Extract the (X, Y) coordinate from the center of the cell holding the provided text.  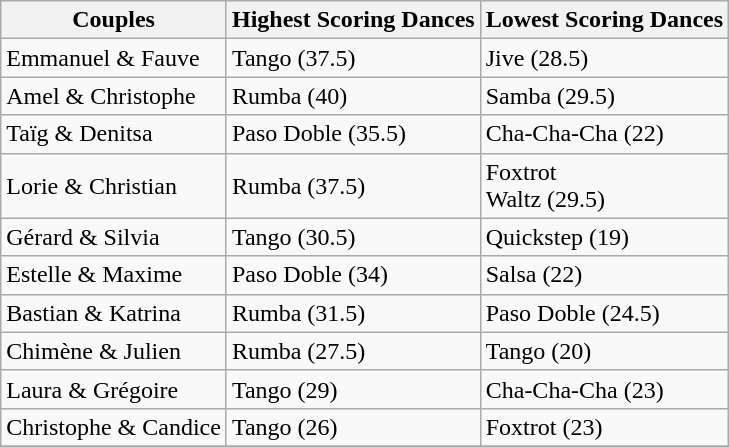
Cha-Cha-Cha (23) (604, 389)
Christophe & Candice (114, 427)
Taïg & Denitsa (114, 134)
Highest Scoring Dances (353, 20)
Quickstep (19) (604, 237)
Rumba (37.5) (353, 186)
Chimène & Julien (114, 351)
Rumba (40) (353, 96)
Tango (30.5) (353, 237)
Paso Doble (35.5) (353, 134)
Tango (20) (604, 351)
Tango (37.5) (353, 58)
Estelle & Maxime (114, 275)
Paso Doble (24.5) (604, 313)
Rumba (27.5) (353, 351)
Tango (26) (353, 427)
Lowest Scoring Dances (604, 20)
Emmanuel & Fauve (114, 58)
Bastian & Katrina (114, 313)
Couples (114, 20)
Cha-Cha-Cha (22) (604, 134)
FoxtrotWaltz (29.5) (604, 186)
Rumba (31.5) (353, 313)
Samba (29.5) (604, 96)
Tango (29) (353, 389)
Gérard & Silvia (114, 237)
Salsa (22) (604, 275)
Foxtrot (23) (604, 427)
Laura & Grégoire (114, 389)
Jive (28.5) (604, 58)
Paso Doble (34) (353, 275)
Amel & Christophe (114, 96)
Lorie & Christian (114, 186)
